Capture the cell that displays the provided text and extract its [X, Y] central coordinate. 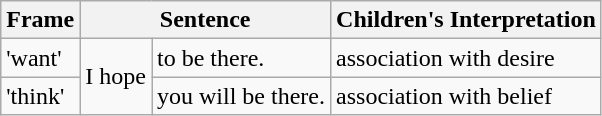
Children's Interpretation [466, 20]
'want' [40, 58]
you will be there. [242, 96]
to be there. [242, 58]
I hope [116, 77]
Frame [40, 20]
association with belief [466, 96]
Sentence [206, 20]
'think' [40, 96]
association with desire [466, 58]
